From the cell containing the given text, extract its center point as (x, y) coordinate. 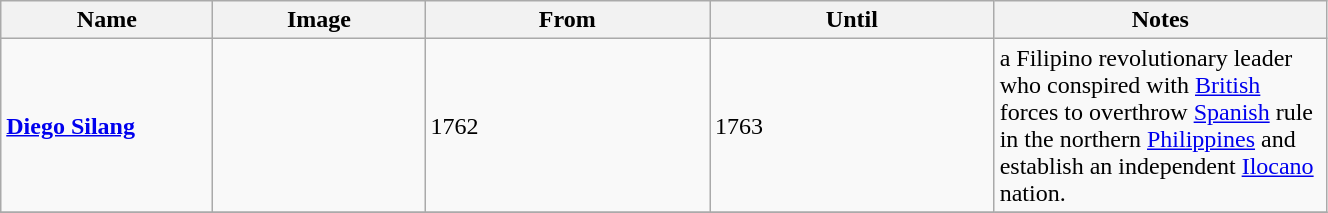
Image (319, 20)
1763 (852, 126)
From (568, 20)
Diego Silang (107, 126)
Notes (1160, 20)
Until (852, 20)
Name (107, 20)
1762 (568, 126)
